Provide the [X, Y] coordinate of the cell's center where the given text is located.  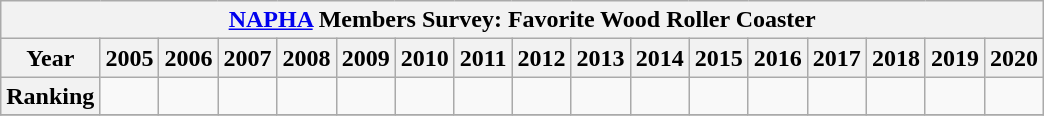
NAPHA Members Survey: Favorite Wood Roller Coaster [522, 20]
2007 [248, 58]
2012 [542, 58]
2019 [954, 58]
2009 [366, 58]
2014 [660, 58]
2010 [424, 58]
2005 [130, 58]
2018 [896, 58]
2015 [718, 58]
2006 [188, 58]
Year [50, 58]
2013 [600, 58]
2008 [306, 58]
2016 [778, 58]
2017 [836, 58]
2011 [483, 58]
2020 [1014, 58]
Ranking [50, 96]
